Find where the given text appears and provide that cell's center as [x, y] coordinate. 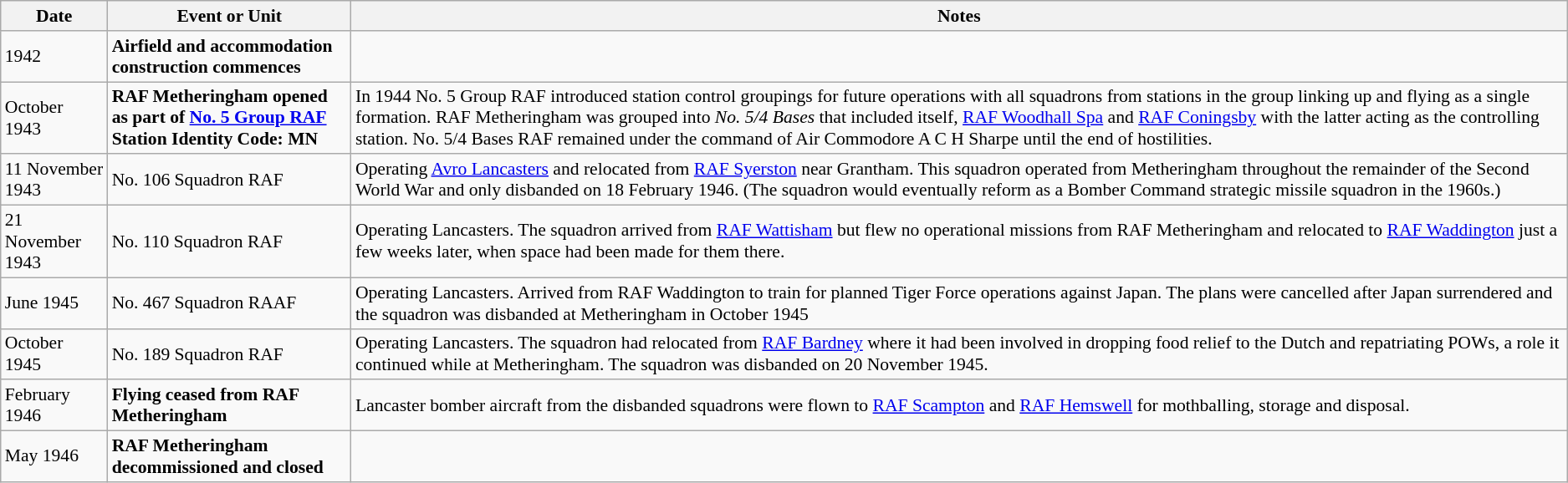
Date [54, 16]
Flying ceased from RAF Metheringham [229, 406]
No. 189 Squadron RAF [229, 354]
May 1946 [54, 456]
No. 467 Squadron RAAF [229, 303]
RAF Metheringham opened as part of No. 5 Group RAF Station Identity Code: MN [229, 119]
June 1945 [54, 303]
Event or Unit [229, 16]
RAF Metheringham decommissioned and closed [229, 456]
1942 [54, 57]
Notes [959, 16]
No. 110 Squadron RAF [229, 242]
No. 106 Squadron RAF [229, 180]
Lancaster bomber aircraft from the disbanded squadrons were flown to RAF Scampton and RAF Hemswell for mothballing, storage and disposal. [959, 406]
October 1945 [54, 354]
October 1943 [54, 119]
21 November 1943 [54, 242]
11 November 1943 [54, 180]
February 1946 [54, 406]
Airfield and accommodation construction commences [229, 57]
